Search for the cell housing the specified text and yield its [X, Y] center coordinate. 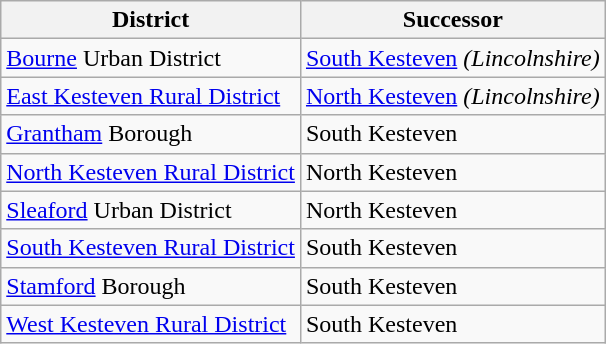
District [151, 20]
West Kesteven Rural District [151, 324]
Bourne Urban District [151, 58]
East Kesteven Rural District [151, 96]
Sleaford Urban District [151, 210]
South Kesteven Rural District [151, 248]
North Kesteven (Lincolnshire) [452, 96]
South Kesteven (Lincolnshire) [452, 58]
North Kesteven Rural District [151, 172]
Grantham Borough [151, 134]
Stamford Borough [151, 286]
Successor [452, 20]
